Scan for the cell matching the given text and deliver its [x, y] coordinate at center. 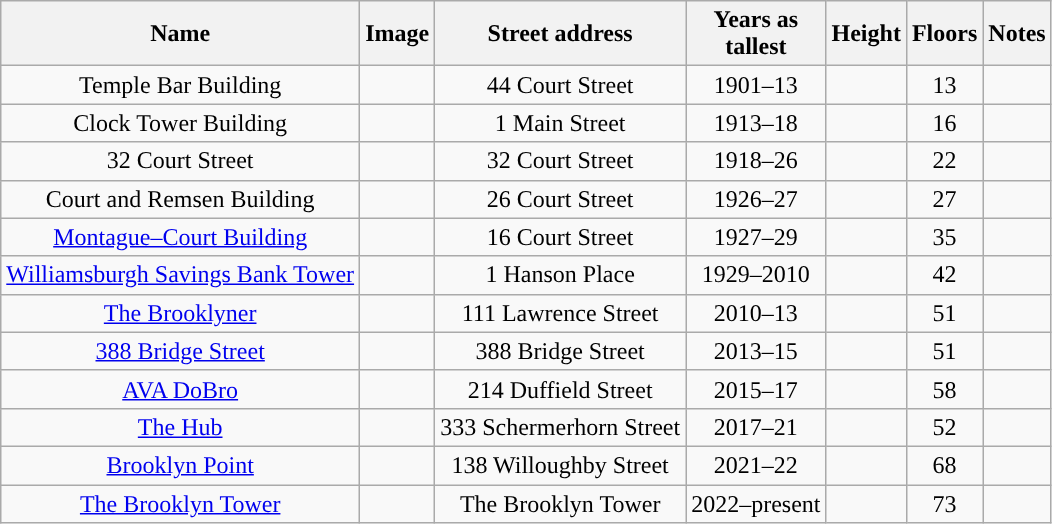
333 Schermerhorn Street [560, 427]
The Brooklyner [180, 313]
1 Hanson Place [560, 275]
111 Lawrence Street [560, 313]
Name [180, 34]
Brooklyn Point [180, 465]
Montague–Court Building [180, 237]
26 Court Street [560, 199]
44 Court Street [560, 85]
22 [944, 161]
AVA DoBro [180, 389]
Image [398, 34]
2022–present [756, 503]
13 [944, 85]
The Hub [180, 427]
16 Court Street [560, 237]
2021–22 [756, 465]
52 [944, 427]
1926–27 [756, 199]
58 [944, 389]
2013–15 [756, 351]
27 [944, 199]
Height [866, 34]
2015–17 [756, 389]
Street address [560, 34]
68 [944, 465]
1 Main Street [560, 123]
1927–29 [756, 237]
1929–2010 [756, 275]
1918–26 [756, 161]
214 Duffield Street [560, 389]
Floors [944, 34]
35 [944, 237]
Williamsburgh Savings Bank Tower [180, 275]
2010–13 [756, 313]
1913–18 [756, 123]
Clock Tower Building [180, 123]
Notes [1017, 34]
Temple Bar Building [180, 85]
Court and Remsen Building [180, 199]
138 Willoughby Street [560, 465]
42 [944, 275]
1901–13 [756, 85]
2017–21 [756, 427]
73 [944, 503]
Years astallest [756, 34]
16 [944, 123]
